Detect which cell encompasses the target text, then output its [X, Y] center coordinate. 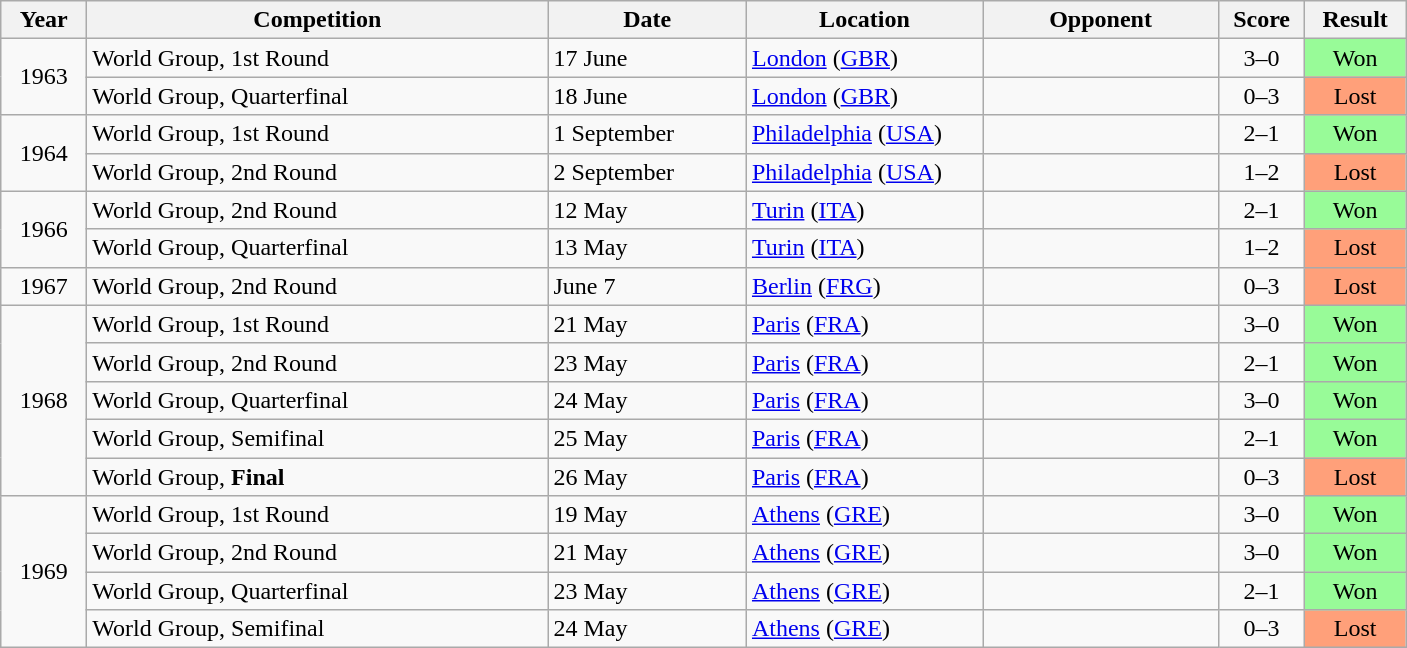
2 September [648, 172]
26 May [648, 477]
1969 [44, 572]
Opponent [1100, 20]
Date [648, 20]
13 May [648, 248]
Competition [318, 20]
Location [864, 20]
1966 [44, 229]
1967 [44, 286]
Score [1262, 20]
1968 [44, 400]
Berlin (FRG) [864, 286]
1 September [648, 134]
17 June [648, 58]
Result [1356, 20]
25 May [648, 438]
Year [44, 20]
1964 [44, 153]
1963 [44, 77]
18 June [648, 96]
19 May [648, 515]
June 7 [648, 286]
World Group, Final [318, 477]
12 May [648, 210]
